Find where the given text appears and provide that cell's center as (X, Y) coordinate. 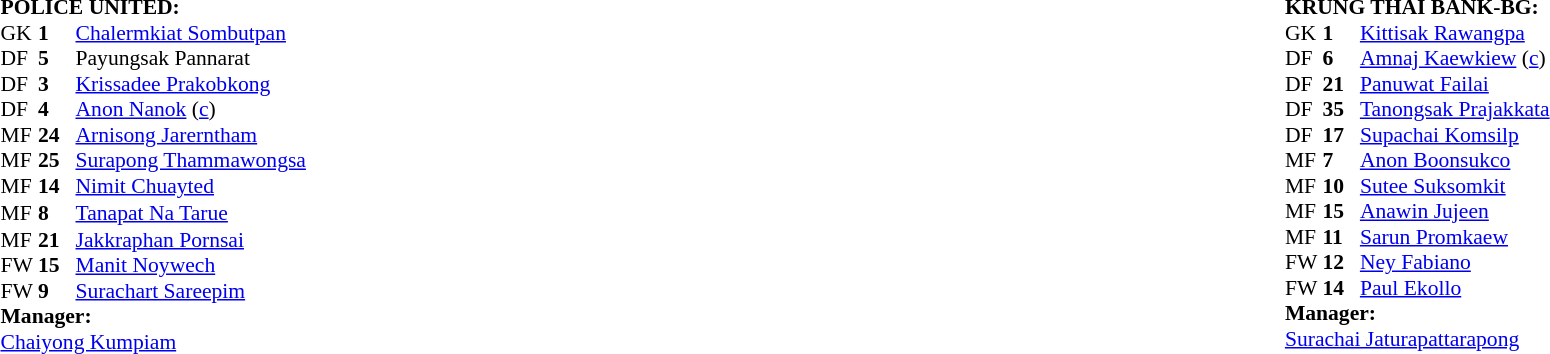
25 (57, 161)
Jakkraphan Pornsai (191, 240)
Amnaj Kaewkiew (c) (1455, 59)
12 (1341, 263)
Sarun Promkaew (1455, 237)
Ney Fabiano (1455, 263)
Manit Noywech (191, 265)
5 (57, 59)
Surapong Thammawongsa (191, 161)
Anon Nanok (c) (191, 109)
24 (57, 135)
8 (57, 212)
7 (1341, 161)
Kittisak Rawangpa (1455, 33)
10 (1341, 186)
35 (1341, 109)
Payungsak Pannarat (191, 59)
Anon Boonsukco (1455, 161)
Krissadee Prakobkong (191, 84)
Anawin Jujeen (1455, 211)
Chalermkiat Sombutpan (191, 33)
3 (57, 84)
4 (57, 109)
Panuwat Failai (1455, 84)
Surachart Sareepim (191, 291)
Tanapat Na Tarue (191, 212)
9 (57, 291)
Tanongsak Prajakkata (1455, 109)
6 (1341, 59)
17 (1341, 135)
Arnisong Jarerntham (191, 135)
Supachai Komsilp (1455, 135)
Surachai Jaturapattarapong (1418, 339)
Nimit Chuayted (191, 186)
Paul Ekollo (1455, 288)
11 (1341, 237)
Sutee Suksomkit (1455, 186)
